Find where the given text appears and provide that cell's center as [x, y] coordinate. 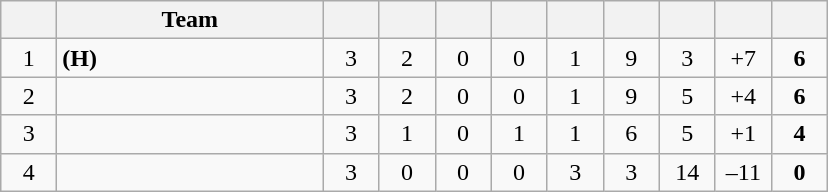
Team [190, 20]
(H) [190, 58]
+4 [743, 96]
+7 [743, 58]
14 [687, 172]
–11 [743, 172]
+1 [743, 134]
